Capture the cell that displays the provided text and extract its [x, y] central coordinate. 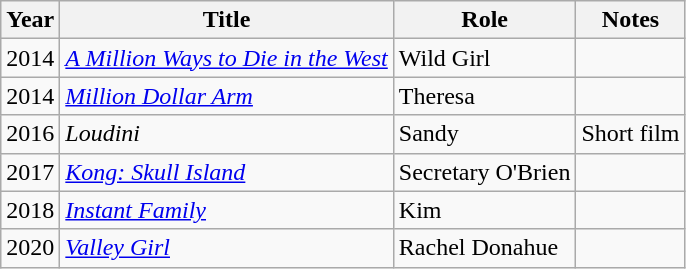
Notes [630, 20]
Title [226, 20]
2020 [30, 248]
Instant Family [226, 210]
Valley Girl [226, 248]
2017 [30, 172]
Million Dollar Arm [226, 96]
Secretary O'Brien [484, 172]
Loudini [226, 134]
A Million Ways to Die in the West [226, 58]
Short film [630, 134]
Kim [484, 210]
Kong: Skull Island [226, 172]
Sandy [484, 134]
Wild Girl [484, 58]
Role [484, 20]
Year [30, 20]
2016 [30, 134]
Rachel Donahue [484, 248]
Theresa [484, 96]
2018 [30, 210]
